Provide the (x, y) coordinate of the cell's center where the given text is located.  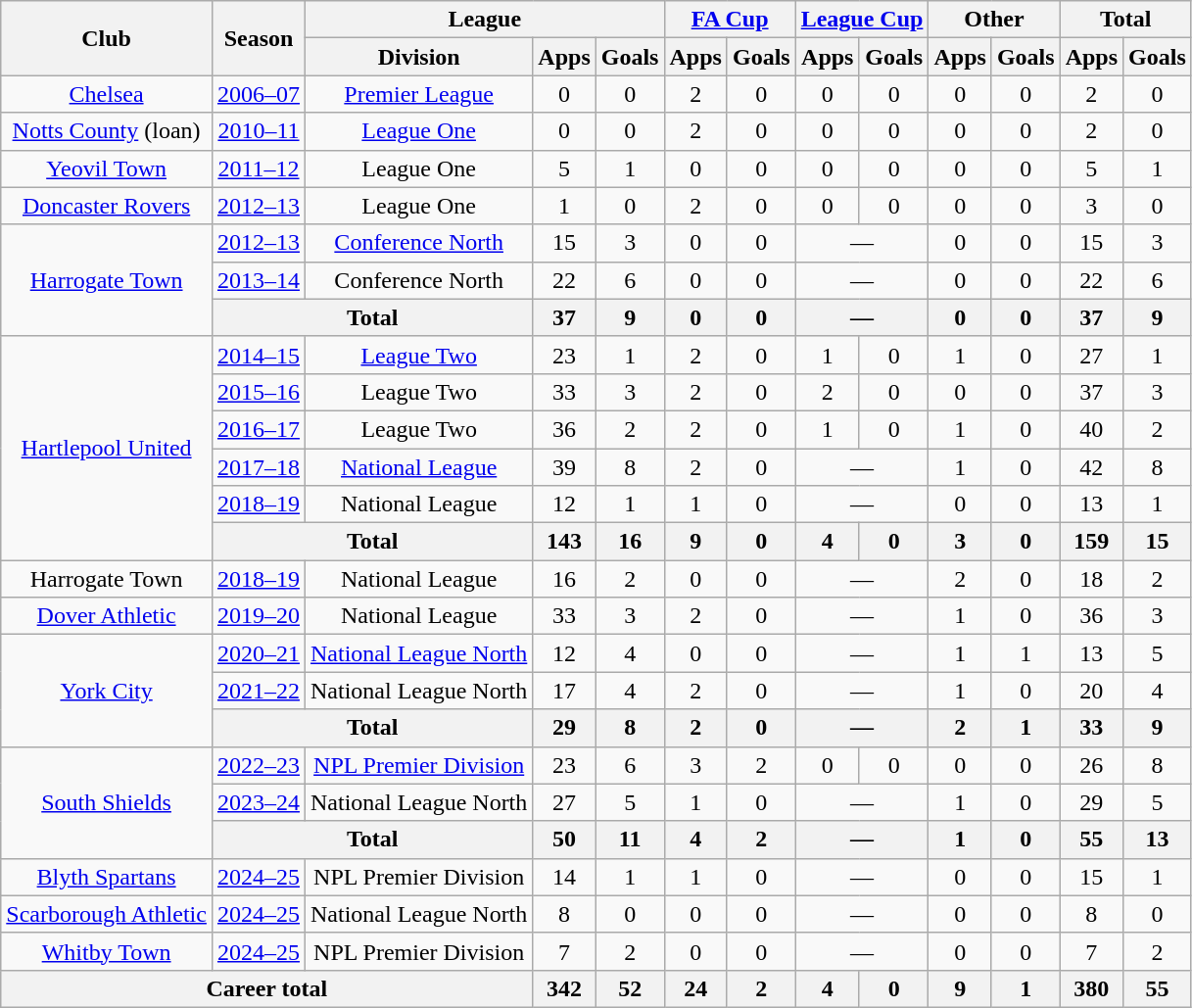
39 (564, 467)
26 (1091, 765)
42 (1091, 467)
380 (1091, 988)
Career total (266, 988)
2010–11 (259, 131)
2014–15 (259, 355)
14 (564, 877)
20 (1091, 691)
Notts County (loan) (107, 131)
Chelsea (107, 94)
Division (419, 57)
Blyth Spartans (107, 877)
11 (630, 840)
Premier League (419, 94)
Whitby Town (107, 951)
Other (994, 20)
143 (564, 542)
Doncaster Rovers (107, 206)
2006–07 (259, 94)
2016–17 (259, 429)
Season (259, 38)
Scarborough Athletic (107, 914)
2023–24 (259, 802)
League Cup (862, 20)
2020–21 (259, 653)
York City (107, 691)
2019–20 (259, 616)
18 (1091, 579)
159 (1091, 542)
Hartlepool United (107, 448)
2022–23 (259, 765)
342 (564, 988)
Dover Athletic (107, 616)
17 (564, 691)
League (485, 20)
Yeovil Town (107, 168)
2013–14 (259, 280)
50 (564, 840)
2015–16 (259, 392)
2021–22 (259, 691)
52 (630, 988)
2017–18 (259, 467)
FA Cup (730, 20)
40 (1091, 429)
24 (695, 988)
Club (107, 38)
2011–12 (259, 168)
South Shields (107, 802)
